Find where the given text appears and provide that cell's center as (X, Y) coordinate. 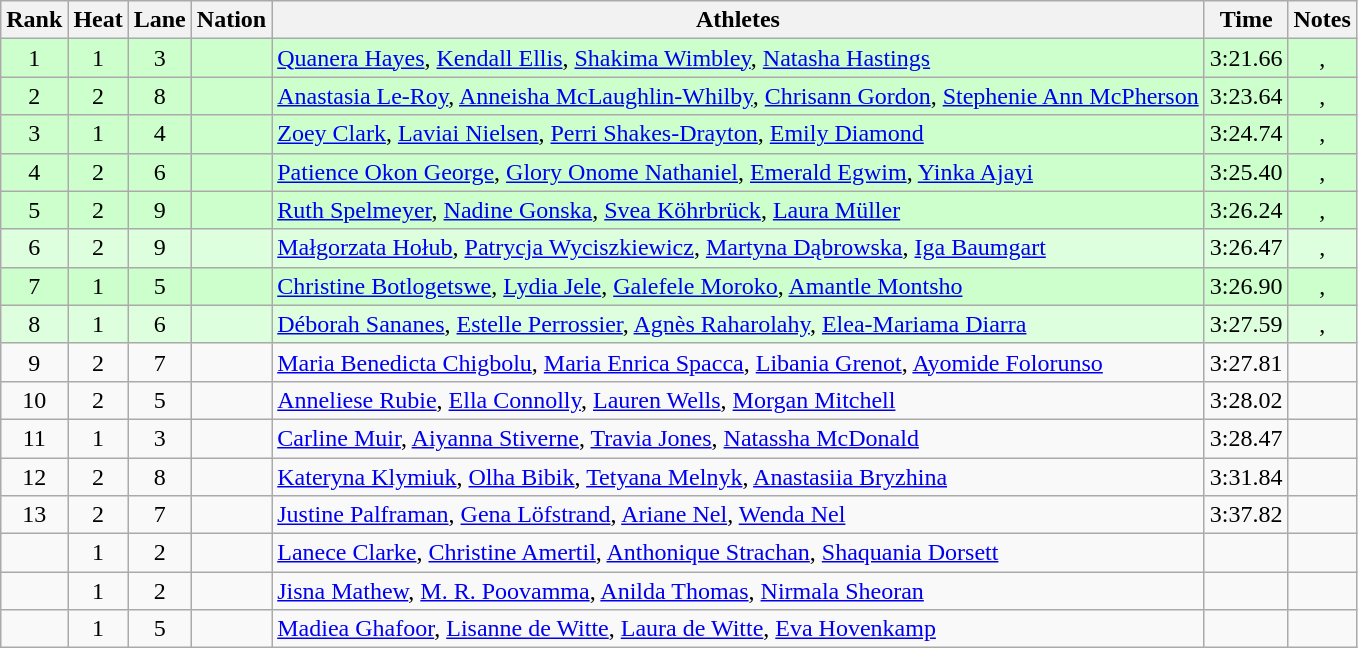
Anneliese Rubie, Ella Connolly, Lauren Wells, Morgan Mitchell (738, 400)
Kateryna Klymiuk, Olha Bibik, Tetyana Melnyk, Anastasiia Bryzhina (738, 477)
3:28.02 (1246, 400)
Quanera Hayes, Kendall Ellis, Shakima Wimbley, Natasha Hastings (738, 58)
11 (34, 438)
3:28.47 (1246, 438)
Jisna Mathew, M. R. Poovamma, Anilda Thomas, Nirmala Sheoran (738, 591)
3:27.59 (1246, 324)
Anastasia Le-Roy, Anneisha McLaughlin-Whilby, Chrisann Gordon, Stephenie Ann McPherson (738, 96)
Justine Palframan, Gena Löfstrand, Ariane Nel, Wenda Nel (738, 515)
Nation (231, 20)
Lane (160, 20)
Time (1246, 20)
Maria Benedicta Chigbolu, Maria Enrica Spacca, Libania Grenot, Ayomide Folorunso (738, 362)
13 (34, 515)
3:26.47 (1246, 248)
3:27.81 (1246, 362)
Rank (34, 20)
3:37.82 (1246, 515)
3:23.64 (1246, 96)
Athletes (738, 20)
3:31.84 (1246, 477)
Déborah Sananes, Estelle Perrossier, Agnès Raharolahy, Elea-Mariama Diarra (738, 324)
Zoey Clark, Laviai Nielsen, Perri Shakes-Drayton, Emily Diamond (738, 134)
Madiea Ghafoor, Lisanne de Witte, Laura de Witte, Eva Hovenkamp (738, 629)
Notes (1322, 20)
10 (34, 400)
3:25.40 (1246, 172)
3:26.90 (1246, 286)
3:26.24 (1246, 210)
12 (34, 477)
Małgorzata Hołub, Patrycja Wyciszkiewicz, Martyna Dąbrowska, Iga Baumgart (738, 248)
Lanece Clarke, Christine Amertil, Anthonique Strachan, Shaquania Dorsett (738, 553)
Ruth Spelmeyer, Nadine Gonska, Svea Köhrbrück, Laura Müller (738, 210)
Heat (98, 20)
Carline Muir, Aiyanna Stiverne, Travia Jones, Natassha McDonald (738, 438)
3:21.66 (1246, 58)
Christine Botlogetswe, Lydia Jele, Galefele Moroko, Amantle Montsho (738, 286)
3:24.74 (1246, 134)
Patience Okon George, Glory Onome Nathaniel, Emerald Egwim, Yinka Ajayi (738, 172)
